Capture the cell that displays the provided text and extract its [X, Y] central coordinate. 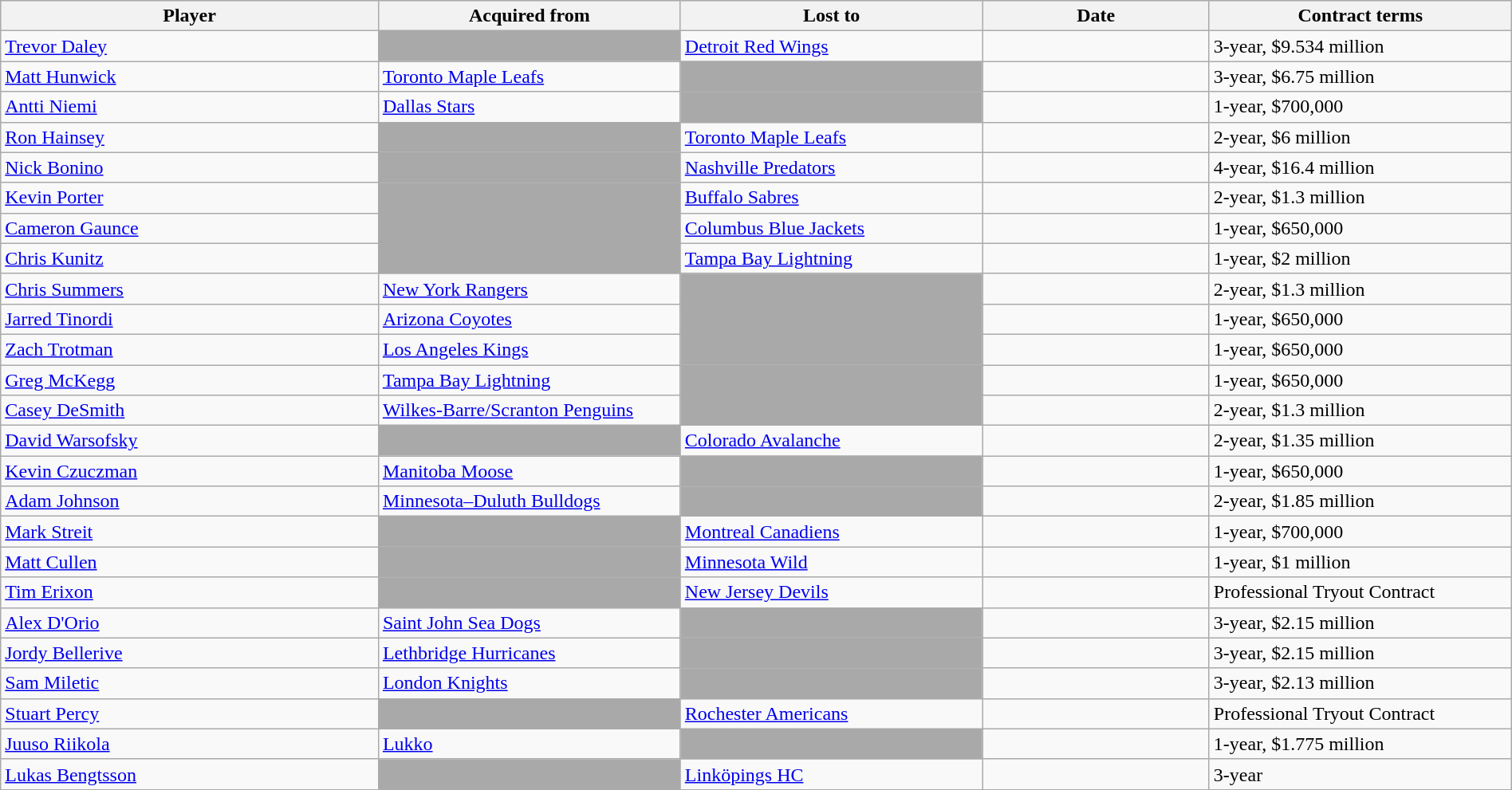
Montreal Canadiens [831, 532]
Colorado Avalanche [831, 441]
1-year, $2 million [1360, 258]
Arizona Coyotes [530, 319]
Rochester Americans [831, 713]
Kevin Czuczman [190, 471]
Dallas Stars [530, 107]
Kevin Porter [190, 198]
Lethbridge Hurricanes [530, 653]
Lukas Bengtsson [190, 774]
1-year, $1.775 million [1360, 744]
3-year, $2.13 million [1360, 683]
Lukko [530, 744]
Jarred Tinordi [190, 319]
Chris Summers [190, 289]
Contract terms [1360, 16]
Linköpings HC [831, 774]
Manitoba Moose [530, 471]
Tim Erixon [190, 592]
Ron Hainsey [190, 137]
2-year, $6 million [1360, 137]
3-year [1360, 774]
Stuart Percy [190, 713]
Greg McKegg [190, 380]
Buffalo Sabres [831, 198]
Alex D'Orio [190, 623]
New Jersey Devils [831, 592]
Los Angeles Kings [530, 349]
Cameron Gaunce [190, 228]
2-year, $1.85 million [1360, 501]
3-year, $9.534 million [1360, 46]
Detroit Red Wings [831, 46]
Zach Trotman [190, 349]
Nashville Predators [831, 167]
London Knights [530, 683]
Player [190, 16]
Jordy Bellerive [190, 653]
Minnesota Wild [831, 562]
Mark Streit [190, 532]
Minnesota–Duluth Bulldogs [530, 501]
Antti Niemi [190, 107]
New York Rangers [530, 289]
Sam Miletic [190, 683]
Saint John Sea Dogs [530, 623]
Chris Kunitz [190, 258]
Juuso Riikola [190, 744]
Adam Johnson [190, 501]
David Warsofsky [190, 441]
1-year, $1 million [1360, 562]
Lost to [831, 16]
Nick Bonino [190, 167]
Matt Hunwick [190, 77]
Date [1096, 16]
3-year, $6.75 million [1360, 77]
4-year, $16.4 million [1360, 167]
Acquired from [530, 16]
2-year, $1.35 million [1360, 441]
Casey DeSmith [190, 411]
Columbus Blue Jackets [831, 228]
Trevor Daley [190, 46]
Wilkes-Barre/Scranton Penguins [530, 411]
Matt Cullen [190, 562]
